Pinpoint the cell where the given text exists, returning its [X, Y] midpoint coordinate. 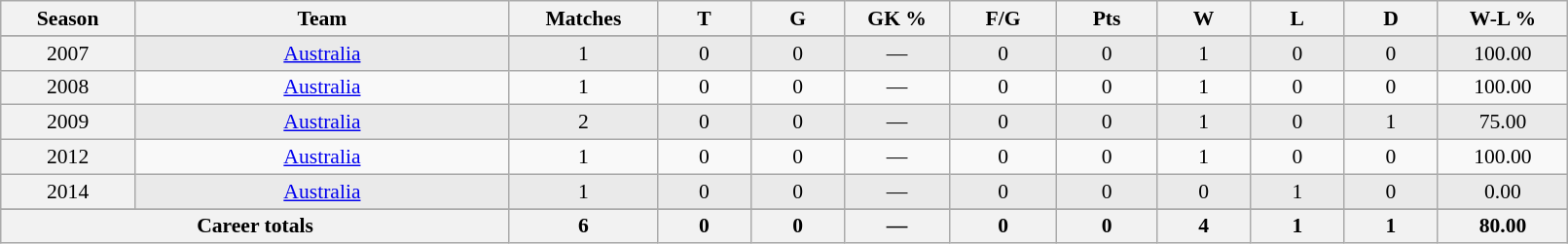
F/G [1003, 18]
2014 [68, 192]
4 [1204, 227]
80.00 [1503, 227]
GK % [897, 18]
2 [583, 122]
L [1297, 18]
Career totals [255, 227]
2009 [68, 122]
W [1204, 18]
2008 [68, 87]
T [704, 18]
W-L % [1503, 18]
Team [321, 18]
6 [583, 227]
D [1391, 18]
G [798, 18]
0.00 [1503, 192]
75.00 [1503, 122]
2007 [68, 53]
Matches [583, 18]
2012 [68, 157]
Season [68, 18]
Pts [1108, 18]
